Find where the given text appears and provide that cell's center as [x, y] coordinate. 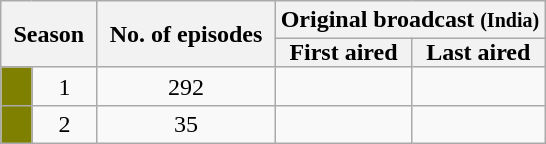
2 [64, 124]
35 [186, 124]
Last aired [478, 53]
292 [186, 86]
First aired [344, 53]
Season [49, 34]
1 [64, 86]
No. of episodes [186, 34]
Original broadcast (India) [410, 20]
